From the cell containing the given text, extract its center point as [x, y] coordinate. 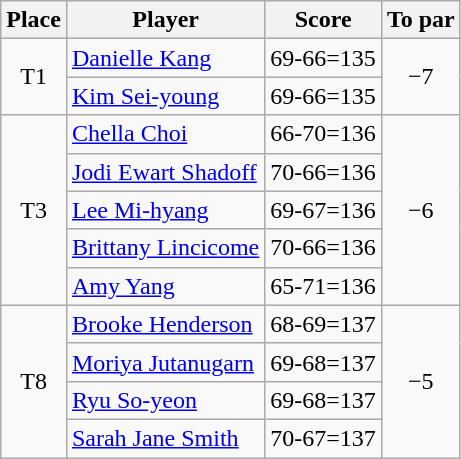
Kim Sei-young [165, 96]
T8 [34, 381]
Jodi Ewart Shadoff [165, 172]
T1 [34, 77]
65-71=136 [324, 286]
Brittany Lincicome [165, 248]
Brooke Henderson [165, 324]
Chella Choi [165, 134]
Danielle Kang [165, 58]
−6 [420, 210]
Ryu So-yeon [165, 400]
Sarah Jane Smith [165, 438]
To par [420, 20]
Lee Mi-hyang [165, 210]
Place [34, 20]
Score [324, 20]
70-67=137 [324, 438]
Moriya Jutanugarn [165, 362]
Amy Yang [165, 286]
Player [165, 20]
68-69=137 [324, 324]
66-70=136 [324, 134]
T3 [34, 210]
−7 [420, 77]
−5 [420, 381]
69-67=136 [324, 210]
